Return [x, y] of the center of cell containing provided text 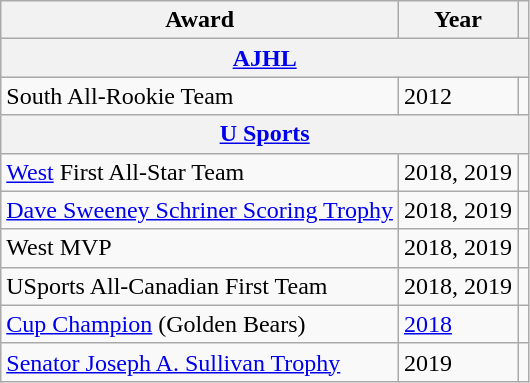
Cup Champion (Golden Bears) [200, 324]
2012 [458, 96]
Senator Joseph A. Sullivan Trophy [200, 362]
2018 [458, 324]
2019 [458, 362]
AJHL [265, 58]
U Sports [265, 134]
Year [458, 20]
West First All-Star Team [200, 172]
USports All-Canadian First Team [200, 286]
West MVP [200, 248]
South All-Rookie Team [200, 96]
Dave Sweeney Schriner Scoring Trophy [200, 210]
Award [200, 20]
